Identify which cell holds the provided text, then report its (x, y) central coordinate. 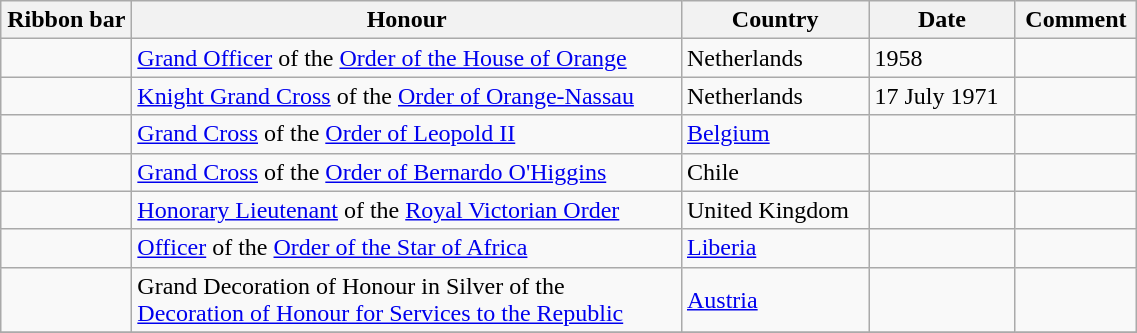
1958 (942, 58)
Date (942, 20)
Chile (774, 172)
United Kingdom (774, 210)
Honour (407, 20)
Grand Cross of the Order of Bernardo O'Higgins (407, 172)
Austria (774, 300)
Knight Grand Cross of the Order of Orange-Nassau (407, 96)
Belgium (774, 134)
Officer of the Order of the Star of Africa (407, 248)
Grand Cross of the Order of Leopold II (407, 134)
Grand Officer of the Order of the House of Orange (407, 58)
Comment (1076, 20)
Liberia (774, 248)
Country (774, 20)
17 July 1971 (942, 96)
Grand Decoration of Honour in Silver of the Decoration of Honour for Services to the Republic (407, 300)
Honorary Lieutenant of the Royal Victorian Order (407, 210)
Ribbon bar (66, 20)
